Identify which cell holds the provided text, then report its [X, Y] central coordinate. 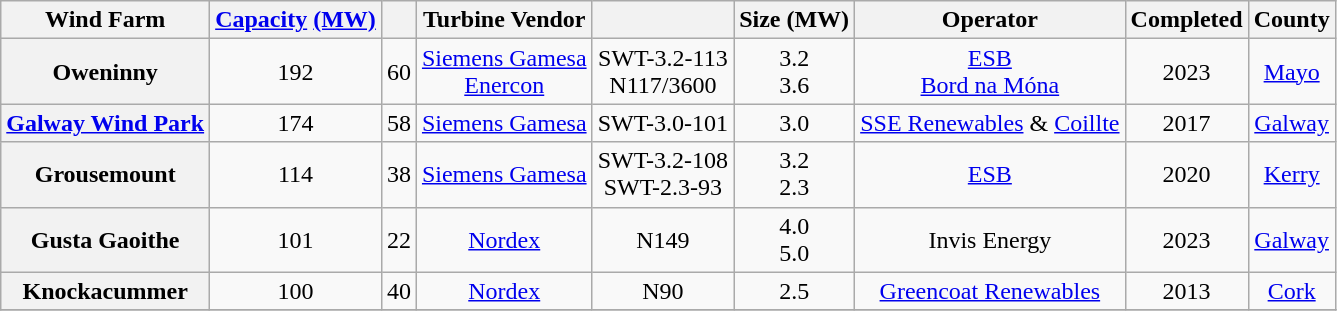
Kerry [1292, 174]
38 [398, 174]
2013 [1186, 291]
Siemens Gamesa Enercon [504, 72]
Operator [990, 20]
SWT-3.0-101 [663, 123]
Size (MW) [794, 20]
Knockacummer [106, 291]
2.5 [794, 291]
Turbine Vendor [504, 20]
Completed [1186, 20]
2020 [1186, 174]
Cork [1292, 291]
3.2 2.3 [794, 174]
3.2 3.6 [794, 72]
101 [296, 240]
100 [296, 291]
ESB Bord na Móna [990, 72]
Greencoat Renewables [990, 291]
3.0 [794, 123]
58 [398, 123]
174 [296, 123]
22 [398, 240]
N149 [663, 240]
Gusta Gaoithe [106, 240]
Mayo [1292, 72]
60 [398, 72]
Invis Energy [990, 240]
SWT-3.2-113 N117/3600 [663, 72]
Oweninny [106, 72]
2017 [1186, 123]
N90 [663, 291]
Grousemount [106, 174]
4.0 5.0 [794, 240]
Wind Farm [106, 20]
192 [296, 72]
SWT-3.2-108 SWT-2.3-93 [663, 174]
County [1292, 20]
SSE Renewables & Coillte [990, 123]
Capacity (MW) [296, 20]
114 [296, 174]
Galway Wind Park [106, 123]
ESB [990, 174]
40 [398, 291]
